Search for the cell housing the specified text and yield its [x, y] center coordinate. 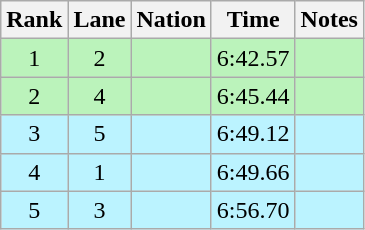
Rank [34, 20]
Time [253, 20]
6:49.66 [253, 172]
6:45.44 [253, 96]
Lane [100, 20]
6:49.12 [253, 134]
Nation [171, 20]
Notes [329, 20]
6:42.57 [253, 58]
6:56.70 [253, 210]
